Search for the cell housing the specified text and yield its (x, y) center coordinate. 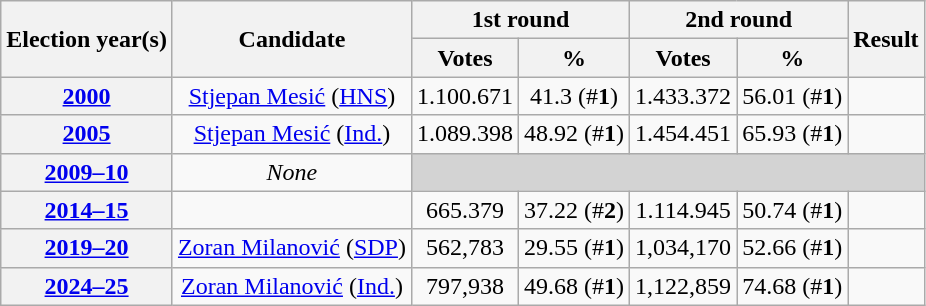
2014–15 (87, 210)
Election year(s) (87, 39)
1.114.945 (684, 210)
52.66 (#1) (792, 248)
2005 (87, 134)
48.92 (#1) (574, 134)
1.433.372 (684, 96)
37.22 (#2) (574, 210)
65.93 (#1) (792, 134)
Zoran Milanović (SDP) (292, 248)
Result (886, 39)
Zoran Milanović (Ind.) (292, 286)
74.68 (#1) (792, 286)
1.454.451 (684, 134)
Candidate (292, 39)
Stjepan Mesić (Ind.) (292, 134)
665.379 (464, 210)
2009–10 (87, 172)
41.3 (#1) (574, 96)
1st round (520, 20)
1,034,170 (684, 248)
29.55 (#1) (574, 248)
None (292, 172)
50.74 (#1) (792, 210)
49.68 (#1) (574, 286)
1.089.398 (464, 134)
Stjepan Mesić (HNS) (292, 96)
2nd round (739, 20)
2019–20 (87, 248)
2024–25 (87, 286)
797,938 (464, 286)
2000 (87, 96)
1,122,859 (684, 286)
562,783 (464, 248)
1.100.671 (464, 96)
56.01 (#1) (792, 96)
